Search for the cell housing the specified text and yield its (x, y) center coordinate. 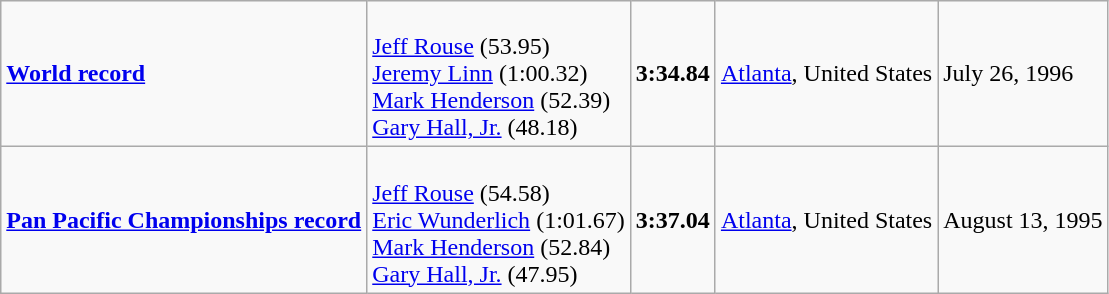
World record (184, 74)
3:34.84 (672, 74)
July 26, 1996 (1023, 74)
Jeff Rouse (54.58) Eric Wunderlich (1:01.67) Mark Henderson (52.84) Gary Hall, Jr. (47.95) (499, 220)
3:37.04 (672, 220)
Jeff Rouse (53.95) Jeremy Linn (1:00.32)Mark Henderson (52.39)Gary Hall, Jr. (48.18) (499, 74)
Pan Pacific Championships record (184, 220)
August 13, 1995 (1023, 220)
